Identify which cell holds the provided text, then report its (X, Y) central coordinate. 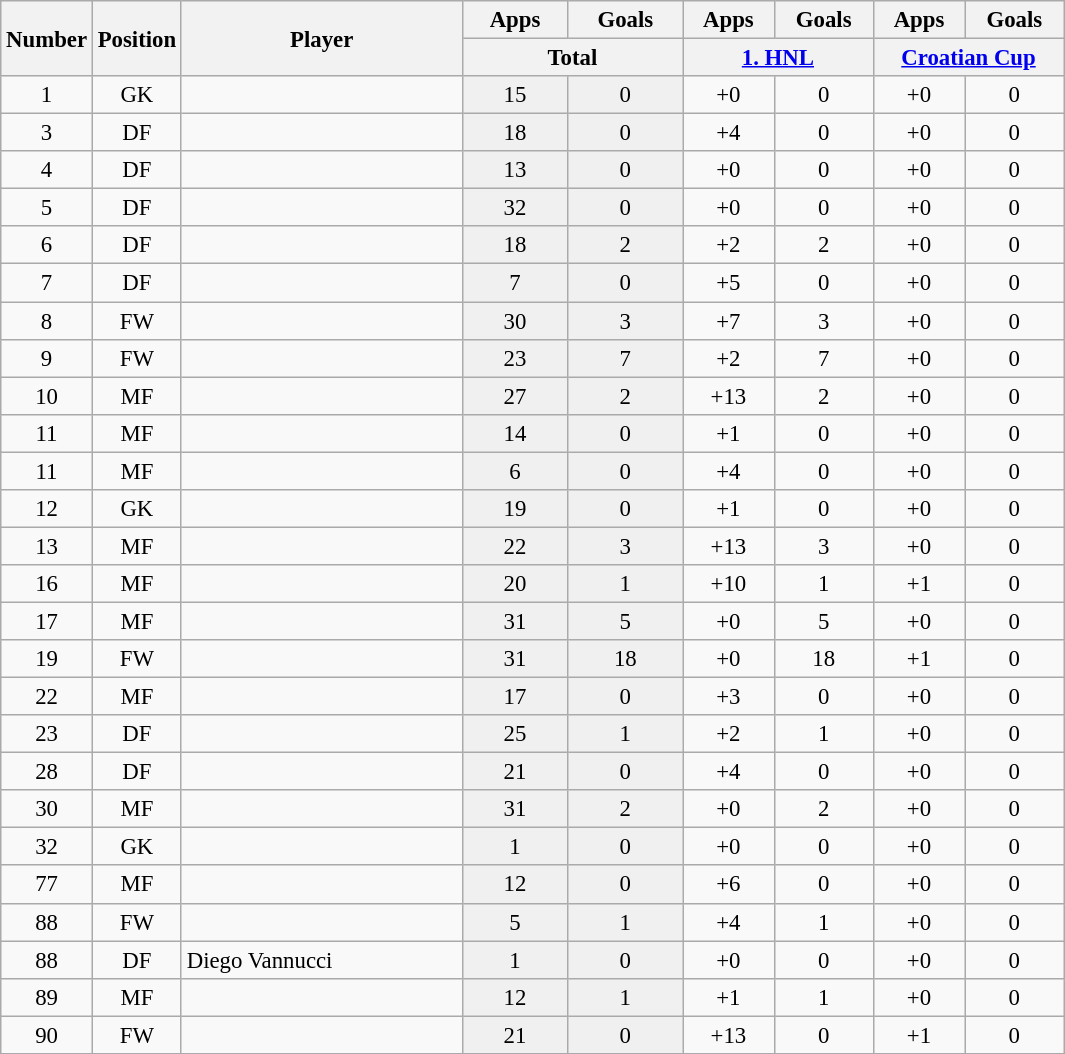
+6 (729, 885)
10 (47, 396)
15 (515, 95)
Position (136, 38)
27 (515, 396)
4 (47, 170)
1. HNL (778, 58)
Croatian Cup (968, 58)
+10 (729, 584)
Player (322, 38)
+7 (729, 321)
77 (47, 885)
25 (515, 734)
Total (572, 58)
20 (515, 584)
8 (47, 321)
14 (515, 433)
16 (47, 584)
89 (47, 997)
+3 (729, 697)
+5 (729, 283)
90 (47, 1035)
28 (47, 772)
9 (47, 358)
Diego Vannucci (322, 960)
Number (47, 38)
